Detect which cell encompasses the target text, then output its (x, y) center coordinate. 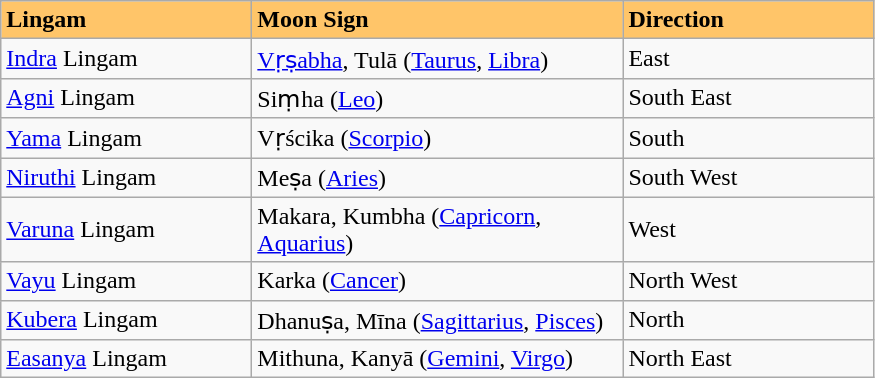
Niruthi Lingam (126, 178)
Vayu Lingam (126, 281)
North (748, 320)
South West (748, 178)
West (748, 230)
Mithuna, Kanyā (Gemini, Virgo) (438, 359)
Dhanuṣa, Mīna (Sagittarius, Pisces) (438, 320)
Yama Lingam (126, 138)
Karka (Cancer) (438, 281)
North West (748, 281)
Agni Lingam (126, 98)
Vṛṣabha, Tulā (Taurus, Libra) (438, 59)
South East (748, 98)
North East (748, 359)
Lingam (126, 20)
Indra Lingam (126, 59)
Makara, Kumbha (Capricorn, Aquarius) (438, 230)
Moon Sign (438, 20)
South (748, 138)
Varuna Lingam (126, 230)
Meṣa (Aries) (438, 178)
Vṛścika (Scorpio) (438, 138)
East (748, 59)
Kubera Lingam (126, 320)
Siṃha (Leo) (438, 98)
Direction (748, 20)
Easanya Lingam (126, 359)
